Locate the cell with the specified text and output its [X, Y] center coordinate. 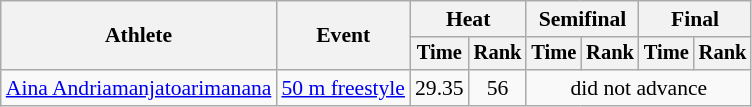
did not advance [638, 88]
Heat [468, 19]
Semifinal [582, 19]
Aina Andriamanjatoarimanana [139, 88]
Final [695, 19]
56 [498, 88]
Athlete [139, 36]
Event [343, 36]
50 m freestyle [343, 88]
29.35 [440, 88]
